Return (x, y) of the center of cell containing provided text 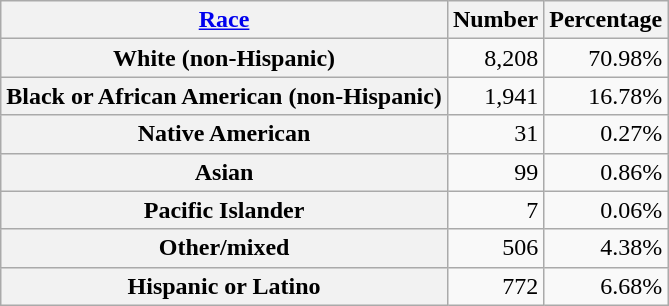
Pacific Islander (224, 210)
506 (495, 248)
Number (495, 20)
Race (224, 20)
1,941 (495, 96)
4.38% (606, 248)
70.98% (606, 58)
6.68% (606, 286)
31 (495, 134)
16.78% (606, 96)
99 (495, 172)
Black or African American (non-Hispanic) (224, 96)
Percentage (606, 20)
Other/mixed (224, 248)
7 (495, 210)
8,208 (495, 58)
Hispanic or Latino (224, 286)
0.86% (606, 172)
Asian (224, 172)
0.27% (606, 134)
772 (495, 286)
White (non-Hispanic) (224, 58)
0.06% (606, 210)
Native American (224, 134)
